Scan for the cell matching the given text and deliver its [x, y] coordinate at center. 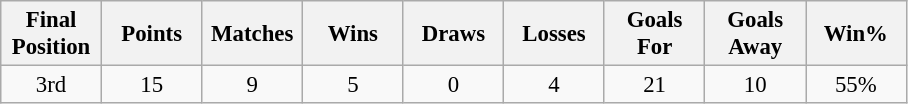
4 [554, 85]
Draws [454, 34]
5 [354, 85]
10 [756, 85]
9 [252, 85]
Wins [354, 34]
55% [856, 85]
15 [152, 85]
Win% [856, 34]
3rd [52, 85]
Matches [252, 34]
Final Position [52, 34]
Goals For [654, 34]
Points [152, 34]
Losses [554, 34]
Goals Away [756, 34]
21 [654, 85]
0 [454, 85]
